Find where the given text appears and provide that cell's center as [x, y] coordinate. 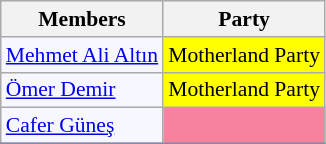
Party [244, 19]
Mehmet Ali Altın [82, 55]
Ömer Demir [82, 90]
Cafer Güneş [82, 126]
Members [82, 19]
